Return (X, Y) of the center of cell containing provided text 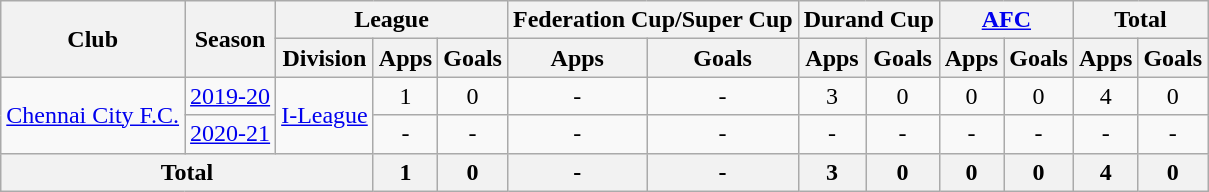
AFC (1006, 20)
Chennai City F.C. (93, 115)
Division (325, 58)
I-League (325, 115)
Durand Cup (868, 20)
League (392, 20)
2019-20 (230, 96)
2020-21 (230, 134)
Federation Cup/Super Cup (652, 20)
Club (93, 39)
Season (230, 39)
